Capture the cell that displays the provided text and extract its [X, Y] central coordinate. 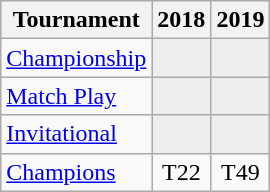
T49 [240, 172]
2019 [240, 20]
2018 [182, 20]
Match Play [76, 96]
Championship [76, 58]
T22 [182, 172]
Champions [76, 172]
Invitational [76, 134]
Tournament [76, 20]
